Scan for the cell matching the given text and deliver its [X, Y] coordinate at center. 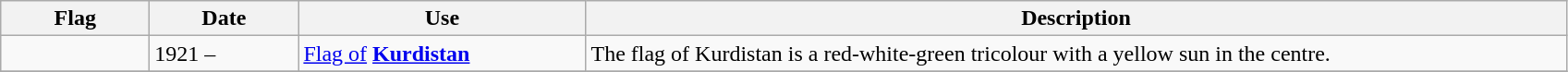
Use [442, 18]
1921 – [224, 54]
Flag [76, 18]
Description [1076, 18]
Flag of Kurdistan [442, 54]
Date [224, 18]
The flag of Kurdistan is a red-white-green tricolour with a yellow sun in the centre. [1076, 54]
